Extract the (x, y) coordinate from the center of the cell holding the provided text.  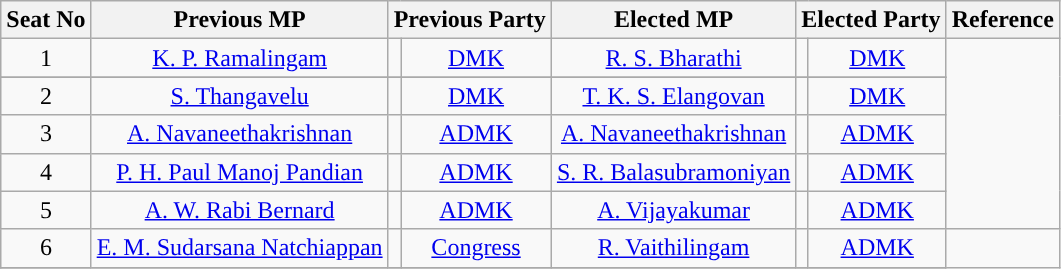
3 (46, 134)
2 (46, 96)
S. Thangavelu (240, 96)
Elected MP (673, 20)
S. R. Balasubramoniyan (673, 172)
6 (46, 248)
A. Vijayakumar (673, 210)
Previous MP (240, 20)
A. W. Rabi Bernard (240, 210)
Previous Party (470, 20)
Elected Party (871, 20)
4 (46, 172)
T. K. S. Elangovan (673, 96)
R. S. Bharathi (673, 58)
Congress (476, 248)
E. M. Sudarsana Natchiappan (240, 248)
P. H. Paul Manoj Pandian (240, 172)
5 (46, 210)
1 (46, 58)
R. Vaithilingam (673, 248)
Reference (1002, 20)
Seat No (46, 20)
K. P. Ramalingam (240, 58)
